Extract the (X, Y) coordinate from the center of the cell holding the provided text.  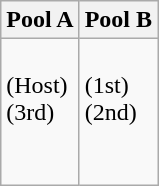
Pool B (118, 20)
Pool A (40, 20)
(Host) (3rd) (40, 112)
(1st) (2nd) (118, 112)
